Output the (x, y) coordinate of the center of the cell containing the given text.  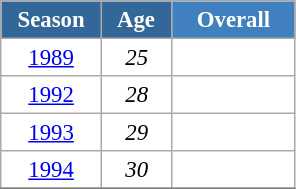
28 (136, 95)
29 (136, 133)
1992 (52, 95)
1993 (52, 133)
1994 (52, 170)
30 (136, 170)
Age (136, 20)
Season (52, 20)
25 (136, 58)
Overall (234, 20)
1989 (52, 58)
